Pinpoint the cell where the given text exists, returning its (X, Y) midpoint coordinate. 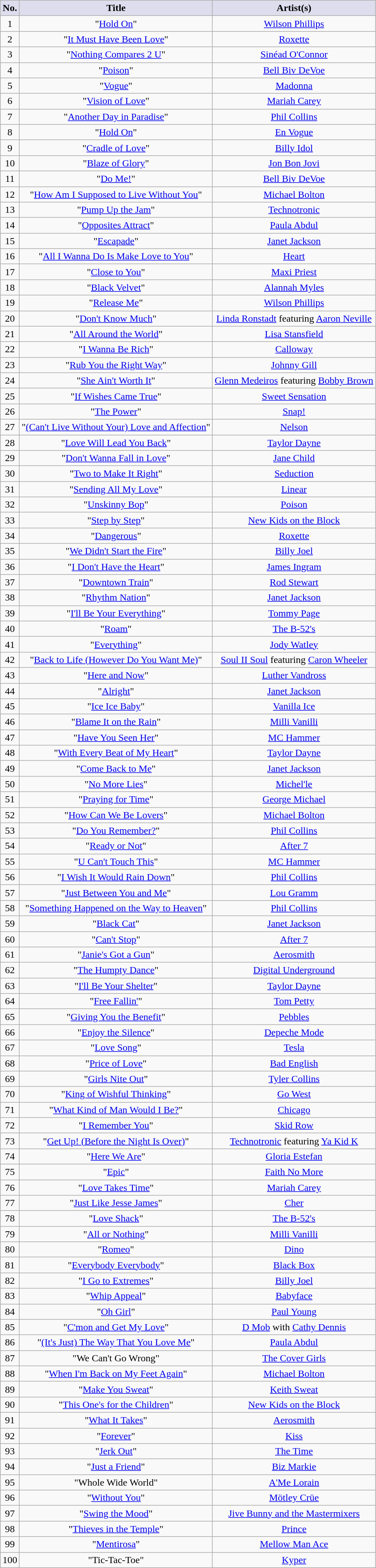
85 (10, 1327)
57 (10, 892)
98 (10, 1529)
"Jerk Out" (116, 1451)
"Make You Sweat" (116, 1389)
"Blame It on the Rain" (116, 722)
"The Power" (116, 411)
"If Wishes Came True" (116, 396)
14 (10, 225)
"With Every Beat of My Heart" (116, 753)
20 (10, 318)
Go West (294, 1094)
Digital Underground (294, 970)
"We Didn't Start the Fire" (116, 551)
Bad English (294, 1063)
Keith Sweat (294, 1389)
79 (10, 1234)
18 (10, 287)
75 (10, 1172)
34 (10, 536)
67 (10, 1048)
33 (10, 520)
69 (10, 1079)
53 (10, 830)
22 (10, 349)
The Cover Girls (294, 1358)
"King of Wishful Thinking" (116, 1094)
D Mob with Cathy Dennis (294, 1327)
"Release Me" (116, 303)
Calloway (294, 349)
"Downtown Train" (116, 582)
37 (10, 582)
61 (10, 955)
63 (10, 986)
Nelson (294, 427)
40 (10, 629)
7 (10, 117)
26 (10, 411)
"Cradle of Love" (116, 148)
17 (10, 272)
60 (10, 939)
Linear (294, 489)
"I Don't Have the Heart" (116, 567)
87 (10, 1358)
"Without You" (116, 1498)
"Forever" (116, 1435)
Jive Bunny and the Mastermixers (294, 1513)
Kyper (294, 1560)
Cher (294, 1203)
73 (10, 1141)
21 (10, 334)
82 (10, 1281)
76 (10, 1188)
35 (10, 551)
92 (10, 1435)
"Another Day in Paradise" (116, 117)
28 (10, 442)
25 (10, 396)
"I'll Be Your Everything" (116, 613)
80 (10, 1250)
96 (10, 1498)
"Dangerous" (116, 536)
No. (10, 8)
Tommy Page (294, 613)
"Escapade" (116, 241)
"The Humpty Dance" (116, 970)
51 (10, 799)
"Just a Friend" (116, 1467)
"(Can't Live Without Your) Love and Affection" (116, 427)
"Janie's Got a Gun" (116, 955)
Chicago (294, 1110)
99 (10, 1544)
49 (10, 769)
"Don't Know Much" (116, 318)
95 (10, 1482)
"All or Nothing" (116, 1234)
Snap! (294, 411)
Glenn Medeiros featuring Bobby Brown (294, 380)
"Ice Ice Baby" (116, 707)
"We Can't Go Wrong" (116, 1358)
"Love Shack" (116, 1219)
"Oh Girl" (116, 1312)
30 (10, 474)
Title (116, 8)
71 (10, 1110)
"Enjoy the Silence" (116, 1032)
77 (10, 1203)
55 (10, 861)
64 (10, 1001)
James Ingram (294, 567)
Prince (294, 1529)
"Black Velvet" (116, 287)
68 (10, 1063)
Sinéad O'Connor (294, 55)
"Something Happened on the Way to Heaven" (116, 908)
"I'll Be Your Shelter" (116, 986)
A'Me Lorain (294, 1482)
"No More Lies" (116, 784)
Pebbles (294, 1017)
58 (10, 908)
"Here and Now" (116, 675)
"Price of Love" (116, 1063)
"Rhythm Nation" (116, 598)
"Just Between You and Me" (116, 892)
Depeche Mode (294, 1032)
Biz Markie (294, 1467)
56 (10, 877)
Luther Vandross (294, 675)
86 (10, 1343)
"C'mon and Get My Love" (116, 1327)
Mötley Crüe (294, 1498)
Mellow Man Ace (294, 1544)
Jon Bon Jovi (294, 163)
Seduction (294, 474)
"Do Me!" (116, 179)
"All Around the World" (116, 334)
Tyler Collins (294, 1079)
23 (10, 365)
Babyface (294, 1296)
"Free Fallin'" (116, 1001)
Vanilla Ice (294, 707)
Poison (294, 505)
"Nothing Compares 2 U" (116, 55)
"Mentirosa" (116, 1544)
"Just Like Jesse James" (116, 1203)
5 (10, 86)
27 (10, 427)
"Have You Seen Her" (116, 738)
16 (10, 256)
"(It's Just) The Way That You Love Me" (116, 1343)
"How Am I Supposed to Live Without You" (116, 194)
12 (10, 194)
89 (10, 1389)
Tesla (294, 1048)
Faith No More (294, 1172)
"Unskinny Bop" (116, 505)
50 (10, 784)
36 (10, 567)
74 (10, 1156)
70 (10, 1094)
"Do You Remember?" (116, 830)
"I Go to Extremes" (116, 1281)
"I Wanna Be Rich" (116, 349)
"When I'm Back on My Feet Again" (116, 1374)
10 (10, 163)
29 (10, 458)
"U Can't Touch This" (116, 861)
39 (10, 613)
65 (10, 1017)
"Close to You" (116, 272)
"Girls Nite Out" (116, 1079)
"Ready or Not" (116, 846)
"Back to Life (However Do You Want Me)" (116, 660)
59 (10, 923)
"Epic" (116, 1172)
Skid Row (294, 1125)
"Pump Up the Jam" (116, 210)
Paul Young (294, 1312)
"Step by Step" (116, 520)
19 (10, 303)
"Praying for Time" (116, 799)
"Giving You the Benefit" (116, 1017)
2 (10, 39)
"Whole Wide World" (116, 1482)
90 (10, 1405)
Alannah Myles (294, 287)
Kiss (294, 1435)
"Everything" (116, 644)
52 (10, 815)
"All I Wanna Do Is Make Love to You" (116, 256)
Technotronic (294, 210)
88 (10, 1374)
47 (10, 738)
"Rub You the Right Way" (116, 365)
"Love Will Lead You Back" (116, 442)
46 (10, 722)
"Roam" (116, 629)
13 (10, 210)
48 (10, 753)
Dino (294, 1250)
"Thieves in the Temple" (116, 1529)
Linda Ronstadt featuring Aaron Neville (294, 318)
72 (10, 1125)
"This One's for the Children" (116, 1405)
9 (10, 148)
"Vision of Love" (116, 101)
43 (10, 675)
11 (10, 179)
6 (10, 101)
"Black Cat" (116, 923)
Soul II Soul featuring Caron Wheeler (294, 660)
100 (10, 1560)
Rod Stewart (294, 582)
3 (10, 55)
"I Remember You" (116, 1125)
4 (10, 70)
24 (10, 380)
"How Can We Be Lovers" (116, 815)
Michel'le (294, 784)
66 (10, 1032)
Jody Watley (294, 644)
The Time (294, 1451)
54 (10, 846)
"Swing the Mood" (116, 1513)
62 (10, 970)
42 (10, 660)
38 (10, 598)
94 (10, 1467)
97 (10, 1513)
En Vogue (294, 132)
Johnny Gill (294, 365)
15 (10, 241)
45 (10, 707)
41 (10, 644)
"Whip Appeal" (116, 1296)
"Love Song" (116, 1048)
8 (10, 132)
"Don't Wanna Fall in Love" (116, 458)
"Two to Make It Right" (116, 474)
93 (10, 1451)
"Come Back to Me" (116, 769)
Billy Idol (294, 148)
Lisa Stansfield (294, 334)
George Michael (294, 799)
"Romeo" (116, 1250)
"Love Takes Time" (116, 1188)
84 (10, 1312)
Gloria Estefan (294, 1156)
"Sending All My Love" (116, 489)
83 (10, 1296)
Tom Petty (294, 1001)
Maxi Priest (294, 272)
"Can't Stop" (116, 939)
"Everybody Everybody" (116, 1265)
"Poison" (116, 70)
31 (10, 489)
Lou Gramm (294, 892)
"She Ain't Worth It" (116, 380)
"It Must Have Been Love" (116, 39)
"Tic-Tac-Toe" (116, 1560)
78 (10, 1219)
"Alright" (116, 691)
Sweet Sensation (294, 396)
"What It Takes" (116, 1420)
Madonna (294, 86)
Jane Child (294, 458)
Black Box (294, 1265)
32 (10, 505)
Technotronic featuring Ya Kid K (294, 1141)
91 (10, 1420)
81 (10, 1265)
Artist(s) (294, 8)
1 (10, 24)
"Here We Are" (116, 1156)
44 (10, 691)
Heart (294, 256)
"I Wish It Would Rain Down" (116, 877)
"Vogue" (116, 86)
"Blaze of Glory" (116, 163)
"Get Up! (Before the Night Is Over)" (116, 1141)
"Opposites Attract" (116, 225)
"What Kind of Man Would I Be?" (116, 1110)
